Find where the given text appears and provide that cell's center as (X, Y) coordinate. 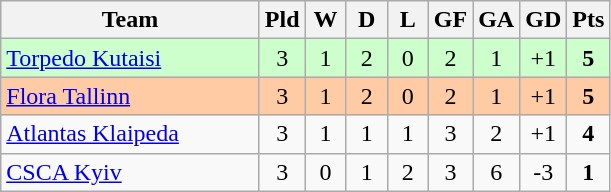
D (366, 20)
4 (588, 134)
Atlantas Klaipeda (130, 134)
Pts (588, 20)
Team (130, 20)
Torpedo Kutaisi (130, 58)
L (408, 20)
GD (544, 20)
-3 (544, 172)
Flora Tallinn (130, 96)
CSCA Kyiv (130, 172)
6 (496, 172)
GF (450, 20)
W (326, 20)
GA (496, 20)
Pld (282, 20)
